Detect which cell encompasses the target text, then output its (X, Y) center coordinate. 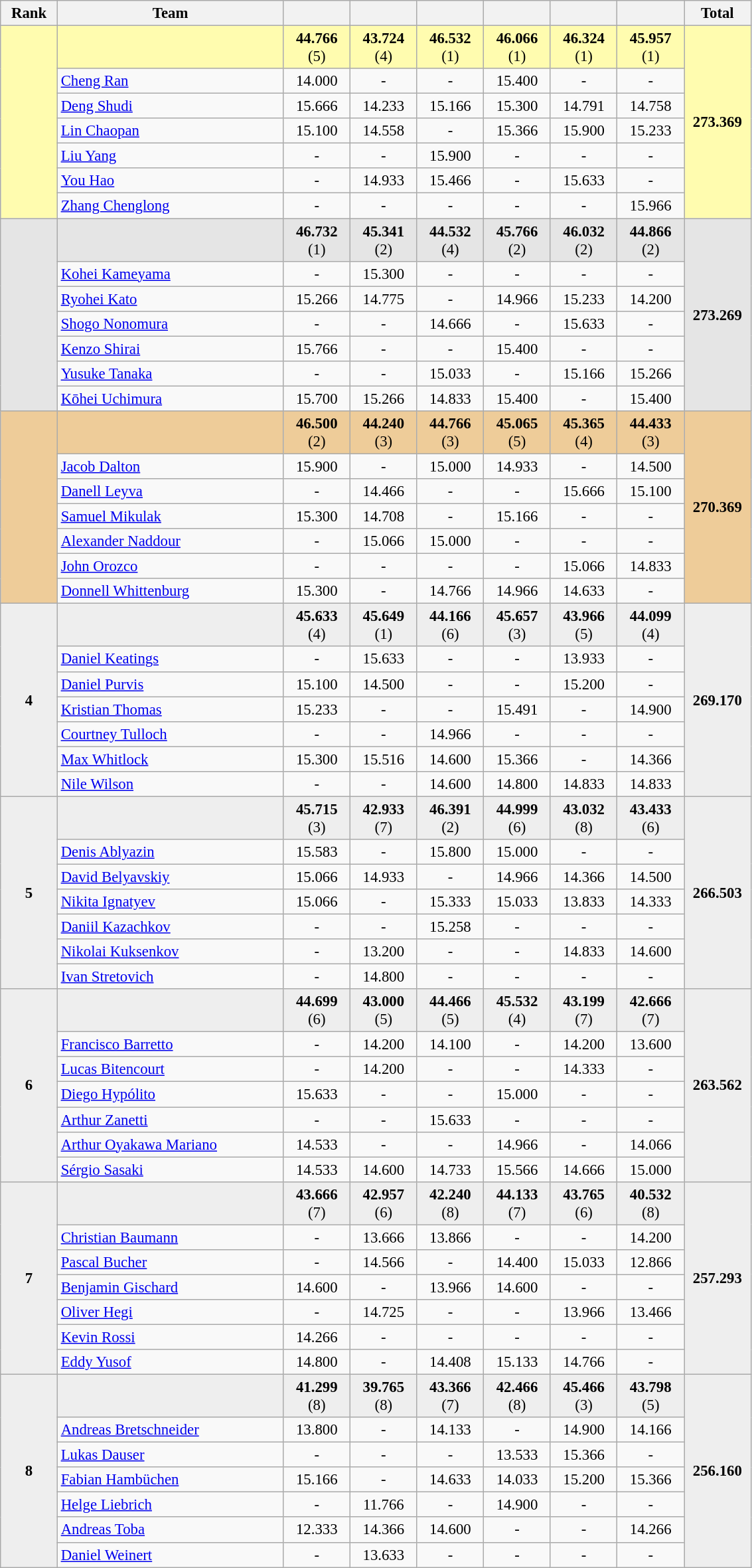
Shogo Nonomura (170, 323)
15.491 (518, 709)
14.775 (384, 299)
39.765 (8) (384, 1396)
44.699 (6) (317, 1011)
15.516 (384, 759)
45.657 (3) (518, 626)
13.633 (384, 1555)
Total (717, 13)
14.166 (650, 1430)
Yusuke Tanaka (170, 374)
Zhang Chenglong (170, 206)
13.833 (584, 902)
14.000 (317, 81)
44.466 (5) (450, 1011)
Daniel Weinert (170, 1555)
Donnell Whittenburg (170, 591)
44.133 (7) (518, 1203)
15.966 (650, 206)
Oliver Hegi (170, 1312)
8 (29, 1471)
42.666 (7) (650, 1011)
14.066 (650, 1144)
Arthur Oyakawa Mariano (170, 1144)
14.100 (450, 1045)
42.240 (8) (450, 1203)
Andreas Toba (170, 1530)
43.765 (6) (584, 1203)
12.333 (317, 1530)
John Orozco (170, 566)
46.066 (1) (518, 48)
13.466 (650, 1312)
Courtney Tulloch (170, 734)
44.766 (3) (450, 433)
269.170 (717, 700)
43.000 (5) (384, 1011)
14.400 (518, 1263)
Denis Ablyazin (170, 852)
13.200 (384, 952)
Liu Yang (170, 156)
273.269 (717, 315)
Francisco Barretto (170, 1045)
Diego Hypólito (170, 1094)
Christian Baumann (170, 1237)
Kristian Thomas (170, 709)
Samuel Mikulak (170, 517)
Lukas Dauser (170, 1455)
14.133 (450, 1430)
45.532 (4) (518, 1011)
15.583 (317, 852)
Danell Leyva (170, 491)
270.369 (717, 507)
13.866 (450, 1237)
46.324 (1) (584, 48)
Arthur Zanetti (170, 1120)
42.466 (8) (518, 1396)
David Belyavskiy (170, 877)
Nile Wilson (170, 784)
14.725 (384, 1312)
Cheng Ran (170, 81)
14.558 (384, 131)
43.032 (8) (584, 818)
You Hao (170, 181)
15.333 (450, 902)
Daniel Keatings (170, 659)
Jacob Dalton (170, 466)
15.466 (450, 181)
Alexander Naddour (170, 541)
14.566 (384, 1263)
13.533 (518, 1455)
273.369 (717, 122)
14.033 (518, 1480)
7 (29, 1278)
42.933 (7) (384, 818)
Daniil Kazachkov (170, 927)
14.758 (650, 106)
14.466 (384, 491)
266.503 (717, 893)
13.600 (650, 1045)
45.766 (2) (518, 240)
Sérgio Sasaki (170, 1170)
6 (29, 1085)
43.798 (5) (650, 1396)
14.708 (384, 517)
45.466 (3) (584, 1396)
41.299 (8) (317, 1396)
14.233 (384, 106)
Kevin Rossi (170, 1337)
Deng Shudi (170, 106)
45.633 (4) (317, 626)
13.933 (584, 659)
Ryohei Kato (170, 299)
44.532 (4) (450, 240)
Daniel Purvis (170, 684)
Kōhei Uchimura (170, 398)
5 (29, 893)
44.433 (3) (650, 433)
4 (29, 700)
Lin Chaopan (170, 131)
42.957 (6) (384, 1203)
45.065 (5) (518, 433)
Helge Liebrich (170, 1505)
256.160 (717, 1471)
45.341 (2) (384, 240)
15.566 (518, 1170)
44.240 (3) (384, 433)
46.732 (1) (317, 240)
Max Whitlock (170, 759)
13.800 (317, 1430)
Rank (29, 13)
44.766 (5) (317, 48)
43.966 (5) (584, 626)
13.666 (384, 1237)
Benjamin Gischard (170, 1287)
45.715 (3) (317, 818)
46.391 (2) (450, 818)
Pascal Bucher (170, 1263)
46.532 (1) (450, 48)
45.957 (1) (650, 48)
Lucas Bitencourt (170, 1070)
Ivan Stretovich (170, 977)
15.258 (450, 927)
263.562 (717, 1085)
Andreas Bretschneider (170, 1430)
46.500 (2) (317, 433)
Kohei Kameyama (170, 274)
Fabian Hambüchen (170, 1480)
257.293 (717, 1278)
43.433 (6) (650, 818)
43.366 (7) (450, 1396)
Eddy Yusof (170, 1362)
11.766 (384, 1505)
Nikita Ignatyev (170, 902)
15.800 (450, 852)
40.532 (8) (650, 1203)
44.166 (6) (450, 626)
15.133 (518, 1362)
44.999 (6) (518, 818)
Kenzo Shirai (170, 349)
44.866 (2) (650, 240)
14.733 (450, 1170)
43.199 (7) (584, 1011)
14.791 (584, 106)
43.666 (7) (317, 1203)
Team (170, 13)
44.099 (4) (650, 626)
46.032 (2) (584, 240)
45.365 (4) (584, 433)
12.866 (650, 1263)
15.700 (317, 398)
43.724 (4) (384, 48)
45.649 (1) (384, 626)
Nikolai Kuksenkov (170, 952)
14.408 (450, 1362)
15.766 (317, 349)
